Determine the [x, y] coordinate at the center of the cell enclosing the given text.  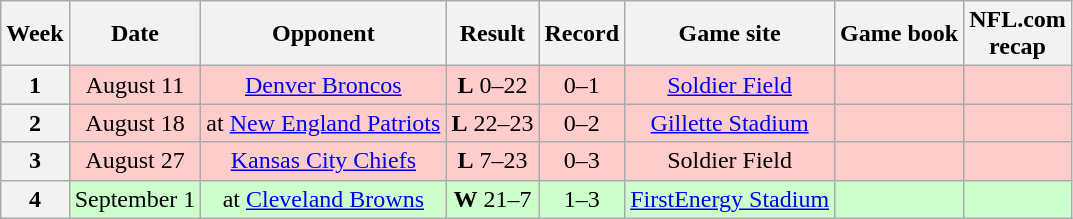
Date [135, 34]
4 [35, 199]
2 [35, 123]
0–3 [582, 161]
at Cleveland Browns [324, 199]
August 18 [135, 123]
Game site [730, 34]
1–3 [582, 199]
0–1 [582, 85]
1 [35, 85]
at New England Patriots [324, 123]
Result [492, 34]
Denver Broncos [324, 85]
September 1 [135, 199]
L 7–23 [492, 161]
Gillette Stadium [730, 123]
FirstEnergy Stadium [730, 199]
0–2 [582, 123]
Game book [900, 34]
Opponent [324, 34]
W 21–7 [492, 199]
Record [582, 34]
3 [35, 161]
August 27 [135, 161]
August 11 [135, 85]
L 22–23 [492, 123]
NFL.comrecap [1018, 34]
L 0–22 [492, 85]
Kansas City Chiefs [324, 161]
Week [35, 34]
